Find where the given text appears and provide that cell's center as (x, y) coordinate. 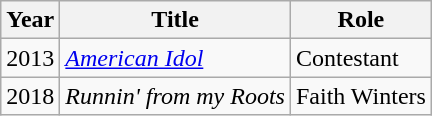
American Idol (176, 58)
Year (30, 20)
2018 (30, 96)
Title (176, 20)
2013 (30, 58)
Contestant (360, 58)
Role (360, 20)
Faith Winters (360, 96)
Runnin' from my Roots (176, 96)
